Determine the (x, y) coordinate at the center of the cell enclosing the given text.  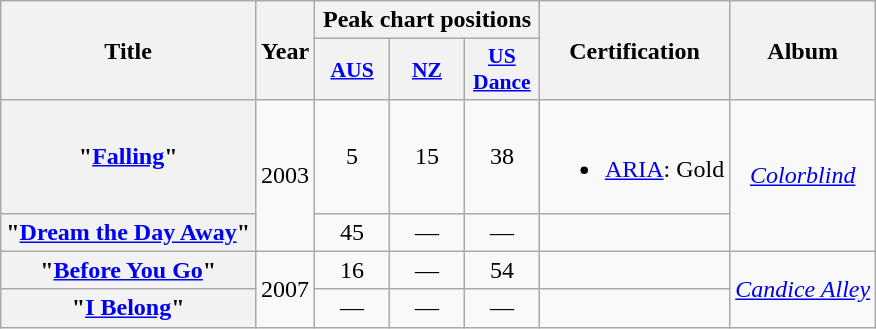
"Before You Go" (128, 270)
"Dream the Day Away" (128, 232)
Certification (634, 50)
"I Belong" (128, 308)
15 (428, 156)
"Falling" (128, 156)
5 (352, 156)
54 (502, 270)
Colorblind (803, 176)
NZ (428, 70)
2007 (286, 289)
Title (128, 50)
Year (286, 50)
Candice Alley (803, 289)
38 (502, 156)
AUS (352, 70)
16 (352, 270)
Peak chart positions (428, 20)
Album (803, 50)
2003 (286, 176)
USDance (502, 70)
ARIA: Gold (634, 156)
45 (352, 232)
